Search for the cell housing the specified text and yield its [x, y] center coordinate. 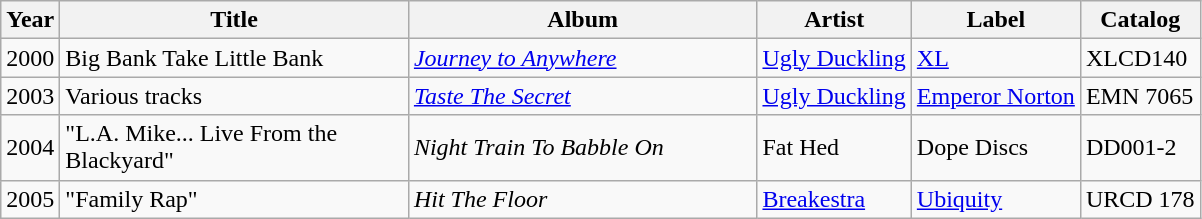
URCD 178 [1140, 199]
Taste The Secret [582, 96]
Hit The Floor [582, 199]
XL [996, 58]
Artist [834, 20]
"L.A. Mike... Live From the Blackyard" [234, 148]
Emperor Norton [996, 96]
Night Train To Babble On [582, 148]
XLCD140 [1140, 58]
Various tracks [234, 96]
EMN 7065 [1140, 96]
Breakestra [834, 199]
Label [996, 20]
2005 [30, 199]
Ubiquity [996, 199]
Album [582, 20]
Title [234, 20]
Dope Discs [996, 148]
Fat Hed [834, 148]
2003 [30, 96]
Big Bank Take Little Bank [234, 58]
Year [30, 20]
DD001-2 [1140, 148]
Journey to Anywhere [582, 58]
"Family Rap" [234, 199]
Catalog [1140, 20]
2004 [30, 148]
2000 [30, 58]
